Search for the cell housing the specified text and yield its (x, y) center coordinate. 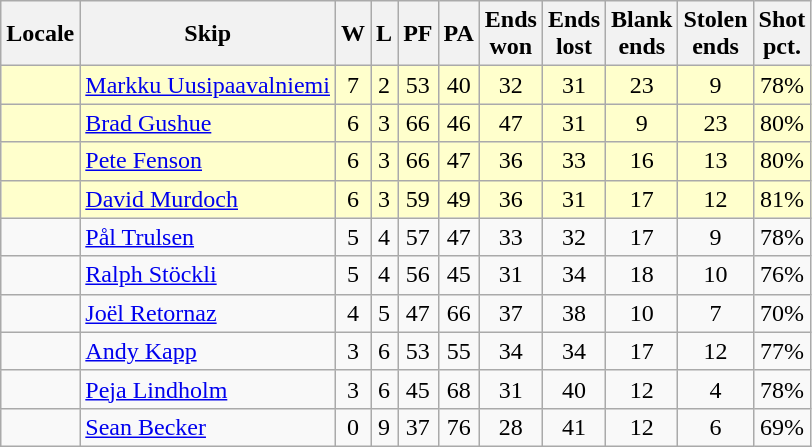
Pål Trulsen (208, 237)
L (384, 34)
70% (782, 313)
55 (458, 351)
59 (418, 199)
W (352, 34)
Shot pct. (782, 34)
41 (574, 427)
28 (510, 427)
81% (782, 199)
2 (384, 85)
56 (418, 275)
Blank ends (642, 34)
David Murdoch (208, 199)
Andy Kapp (208, 351)
Joël Retornaz (208, 313)
Sean Becker (208, 427)
57 (418, 237)
Ralph Stöckli (208, 275)
Brad Gushue (208, 123)
Skip (208, 34)
Stolen ends (716, 34)
PA (458, 34)
13 (716, 161)
Peja Lindholm (208, 389)
46 (458, 123)
76 (458, 427)
Markku Uusipaavalniemi (208, 85)
49 (458, 199)
PF (418, 34)
77% (782, 351)
Ends won (510, 34)
18 (642, 275)
69% (782, 427)
Pete Fenson (208, 161)
Ends lost (574, 34)
76% (782, 275)
0 (352, 427)
68 (458, 389)
16 (642, 161)
38 (574, 313)
Locale (40, 34)
